Identify which cell holds the provided text, then report its [X, Y] central coordinate. 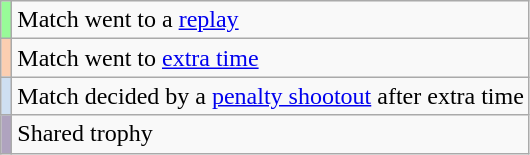
Match decided by a penalty shootout after extra time [271, 96]
Shared trophy [271, 134]
Match went to extra time [271, 58]
Match went to a replay [271, 20]
